Capture the cell that displays the provided text and extract its [x, y] central coordinate. 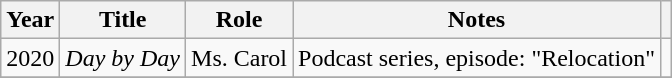
Notes [477, 20]
Year [30, 20]
Ms. Carol [240, 58]
Title [123, 20]
2020 [30, 58]
Role [240, 20]
Day by Day [123, 58]
Podcast series, episode: "Relocation" [477, 58]
